Extract the [X, Y] coordinate from the center of the cell holding the provided text.  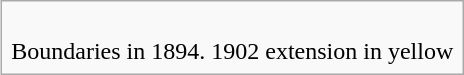
Boundaries in 1894. 1902 extension in yellow [232, 38]
